Locate the cell with the specified text and output its [x, y] center coordinate. 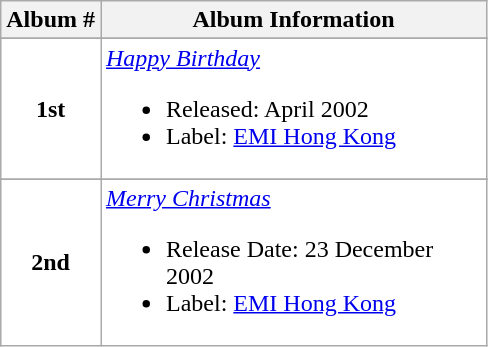
2nd [51, 262]
Merry ChristmasRelease Date: 23 December 2002Label: EMI Hong Kong [293, 262]
Album Information [293, 20]
Happy BirthdayReleased: April 2002Label: EMI Hong Kong [293, 109]
1st [51, 109]
Album # [51, 20]
